Determine the [x, y] coordinate at the center of the cell enclosing the given text.  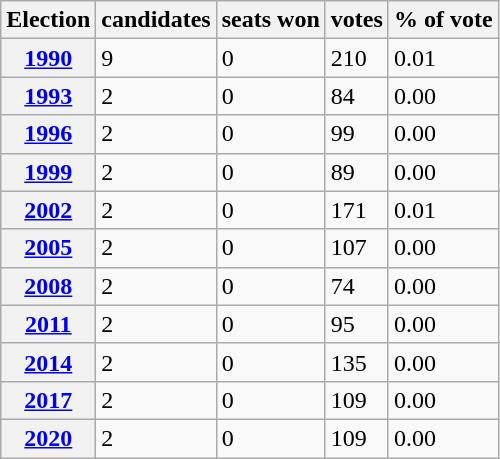
seats won [270, 20]
84 [356, 96]
1999 [48, 172]
107 [356, 248]
135 [356, 362]
2005 [48, 248]
2014 [48, 362]
1996 [48, 134]
171 [356, 210]
2002 [48, 210]
2017 [48, 400]
1990 [48, 58]
9 [156, 58]
2011 [48, 324]
votes [356, 20]
candidates [156, 20]
2020 [48, 438]
1993 [48, 96]
% of vote [443, 20]
Election [48, 20]
210 [356, 58]
89 [356, 172]
95 [356, 324]
99 [356, 134]
74 [356, 286]
2008 [48, 286]
